Search for the cell housing the specified text and yield its [X, Y] center coordinate. 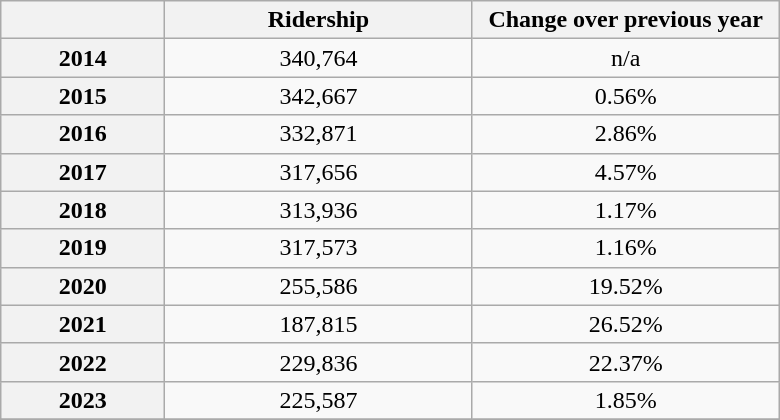
2015 [83, 96]
187,815 [318, 324]
Ridership [318, 20]
2018 [83, 210]
2023 [83, 400]
2020 [83, 286]
1.17% [626, 210]
313,936 [318, 210]
229,836 [318, 362]
n/a [626, 58]
2016 [83, 134]
2014 [83, 58]
2021 [83, 324]
Change over previous year [626, 20]
22.37% [626, 362]
0.56% [626, 96]
342,667 [318, 96]
2022 [83, 362]
340,764 [318, 58]
1.85% [626, 400]
2019 [83, 248]
317,656 [318, 172]
19.52% [626, 286]
2017 [83, 172]
4.57% [626, 172]
225,587 [318, 400]
26.52% [626, 324]
317,573 [318, 248]
2.86% [626, 134]
255,586 [318, 286]
1.16% [626, 248]
332,871 [318, 134]
